Identify which cell holds the provided text, then report its (X, Y) central coordinate. 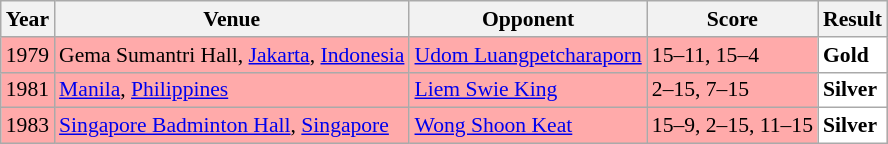
Venue (232, 19)
1981 (28, 90)
Wong Shoon Keat (528, 126)
Udom Luangpetcharaporn (528, 55)
Gold (852, 55)
15–11, 15–4 (732, 55)
Score (732, 19)
Year (28, 19)
1979 (28, 55)
15–9, 2–15, 11–15 (732, 126)
Result (852, 19)
1983 (28, 126)
Liem Swie King (528, 90)
Opponent (528, 19)
Singapore Badminton Hall, Singapore (232, 126)
2–15, 7–15 (732, 90)
Manila, Philippines (232, 90)
Gema Sumantri Hall, Jakarta, Indonesia (232, 55)
